Determine the [X, Y] coordinate at the center of the cell enclosing the given text.  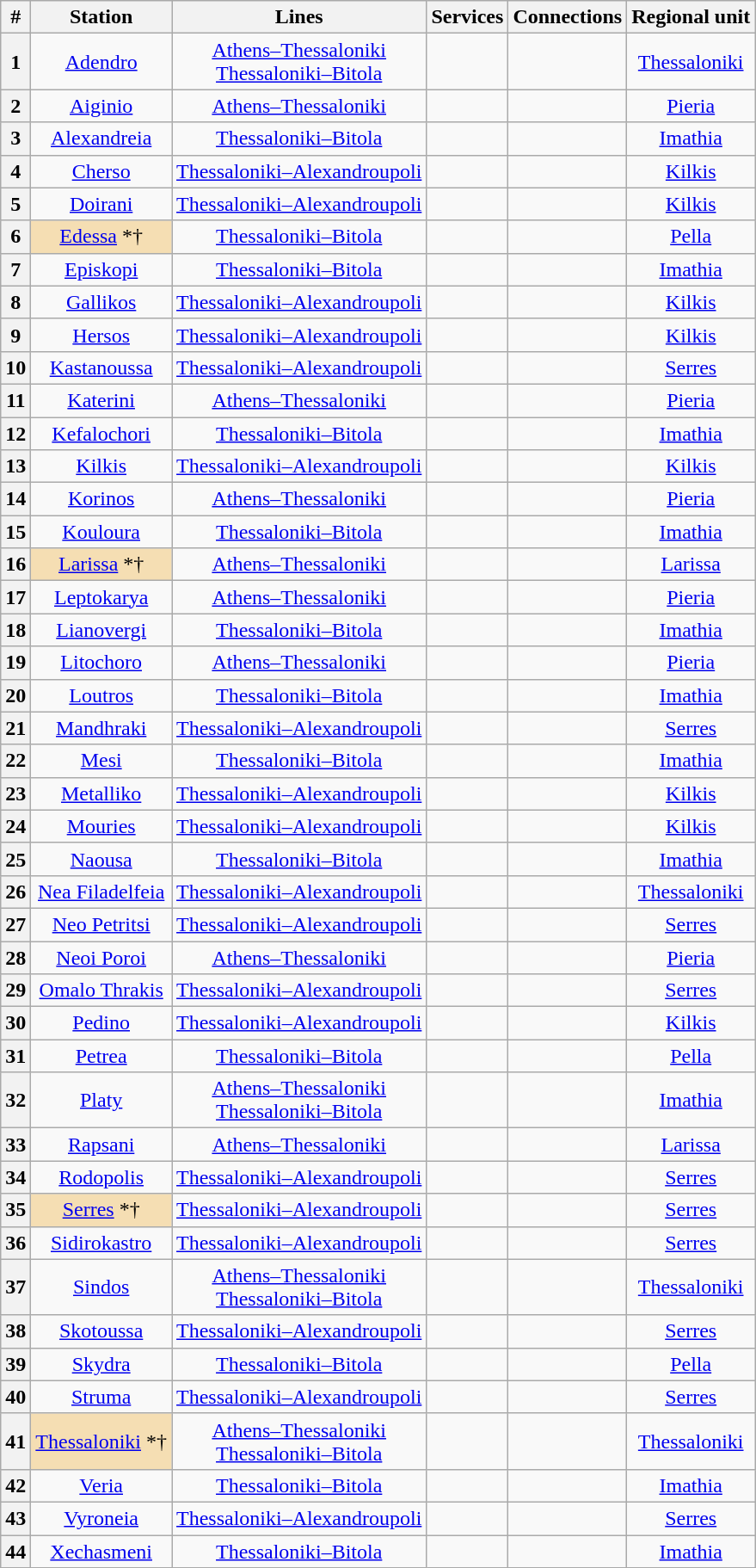
# [15, 17]
Regional unit [691, 17]
34 [15, 1177]
21 [15, 728]
40 [15, 1397]
6 [15, 237]
26 [15, 892]
Omalo Thrakis [101, 991]
Pedino [101, 1023]
Station [101, 17]
Rodopolis [101, 1177]
11 [15, 400]
Edessa *† [101, 237]
1 [15, 62]
Loutros [101, 695]
Platy [101, 1100]
37 [15, 1287]
29 [15, 991]
42 [15, 1485]
Vyroneia [101, 1518]
Lines [299, 17]
Xechasmeni [101, 1552]
Kefalochori [101, 433]
Kastanoussa [101, 367]
Alexandreia [101, 139]
Hersos [101, 335]
Veria [101, 1485]
32 [15, 1100]
4 [15, 171]
Neo Petritsi [101, 924]
24 [15, 826]
Sidirokastro [101, 1243]
31 [15, 1056]
Sindos [101, 1287]
Mesi [101, 761]
Connections [568, 17]
Skydra [101, 1364]
28 [15, 958]
Adendro [101, 62]
Cherso [101, 171]
Thessaloniki *† [101, 1441]
Katerini [101, 400]
Gallikos [101, 302]
Serres *† [101, 1210]
20 [15, 695]
Episkopi [101, 269]
33 [15, 1145]
16 [15, 565]
41 [15, 1441]
Korinos [101, 499]
39 [15, 1364]
3 [15, 139]
Naousa [101, 859]
35 [15, 1210]
8 [15, 302]
7 [15, 269]
15 [15, 532]
Mouries [101, 826]
19 [15, 663]
30 [15, 1023]
Leptokarya [101, 597]
23 [15, 793]
12 [15, 433]
22 [15, 761]
Aiginio [101, 106]
Mandhraki [101, 728]
13 [15, 466]
25 [15, 859]
Metalliko [101, 793]
Litochoro [101, 663]
Larissa *† [101, 565]
Kouloura [101, 532]
36 [15, 1243]
18 [15, 630]
Nea Filadelfeia [101, 892]
17 [15, 597]
2 [15, 106]
43 [15, 1518]
14 [15, 499]
38 [15, 1331]
Lianovergi [101, 630]
Services [468, 17]
Skotoussa [101, 1331]
Neoi Poroi [101, 958]
Rapsani [101, 1145]
9 [15, 335]
5 [15, 204]
Petrea [101, 1056]
Doirani [101, 204]
10 [15, 367]
27 [15, 924]
44 [15, 1552]
Struma [101, 1397]
